Determine the [x, y] coordinate at the center of the cell enclosing the given text.  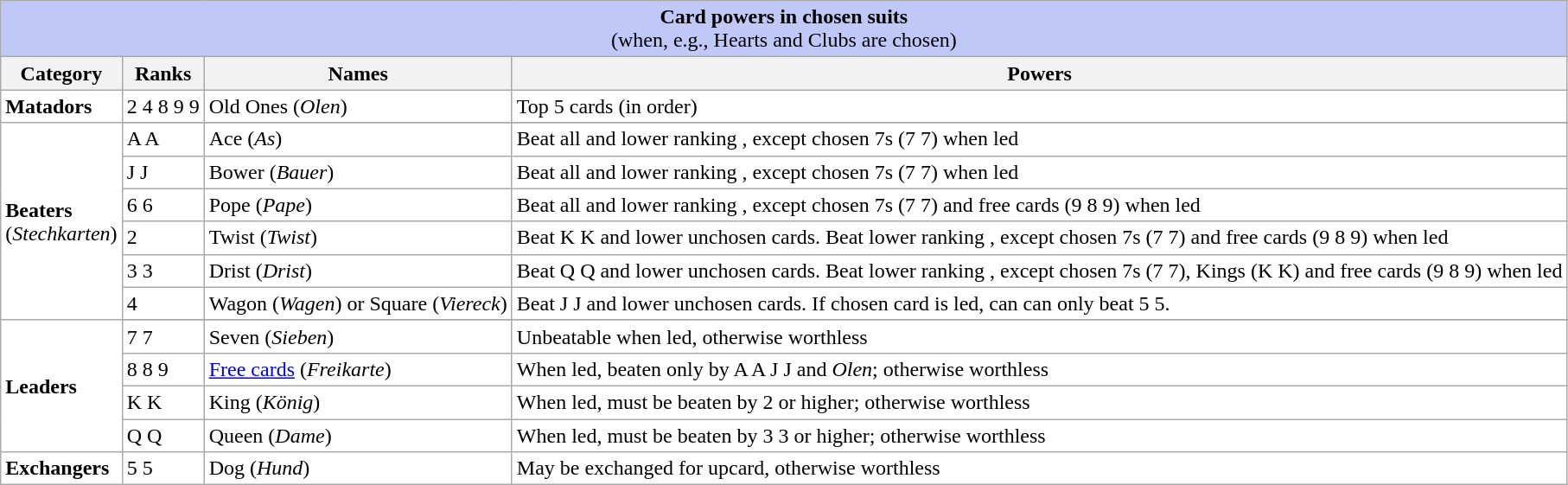
Ace (As) [358, 139]
J J [163, 172]
6 6 [163, 205]
Seven (Sieben) [358, 336]
When led, must be beaten by 3 3 or higher; otherwise worthless [1039, 435]
When led, must be beaten by 2 or higher; otherwise worthless [1039, 402]
Beaters(Stechkarten) [61, 221]
King (König) [358, 402]
Names [358, 73]
Top 5 cards (in order) [1039, 106]
Twist (Twist) [358, 238]
A A [163, 139]
2 [163, 238]
Old Ones (Olen) [358, 106]
Bower (Bauer) [358, 172]
Drist (Drist) [358, 271]
Queen (Dame) [358, 435]
8 8 9 [163, 369]
3 3 [163, 271]
7 7 [163, 336]
Powers [1039, 73]
Exchangers [61, 469]
Dog (Hund) [358, 469]
Wagon (Wagen) or Square (Viereck) [358, 303]
Category [61, 73]
Pope (Pape) [358, 205]
Matadors [61, 106]
Ranks [163, 73]
Free cards (Freikarte) [358, 369]
5 5 [163, 469]
Unbeatable when led, otherwise worthless [1039, 336]
Beat Q Q and lower unchosen cards. Beat lower ranking , except chosen 7s (7 7), Kings (K K) and free cards (9 8 9) when led [1039, 271]
K K [163, 402]
When led, beaten only by A A J J and Olen; otherwise worthless [1039, 369]
Beat K K and lower unchosen cards. Beat lower ranking , except chosen 7s (7 7) and free cards (9 8 9) when led [1039, 238]
May be exchanged for upcard, otherwise worthless [1039, 469]
Leaders [61, 386]
Q Q [163, 435]
Beat all and lower ranking , except chosen 7s (7 7) and free cards (9 8 9) when led [1039, 205]
Beat J J and lower unchosen cards. If chosen card is led, can can only beat 5 5. [1039, 303]
4 [163, 303]
2 4 8 9 9 [163, 106]
Card powers in chosen suits (when, e.g., Hearts and Clubs are chosen) [784, 29]
